Detect which cell encompasses the target text, then output its (x, y) center coordinate. 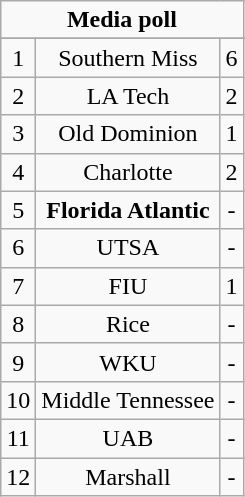
Charlotte (128, 172)
5 (18, 210)
7 (18, 286)
WKU (128, 362)
8 (18, 324)
3 (18, 134)
UTSA (128, 248)
Florida Atlantic (128, 210)
UAB (128, 438)
11 (18, 438)
Middle Tennessee (128, 400)
Old Dominion (128, 134)
10 (18, 400)
Marshall (128, 477)
9 (18, 362)
4 (18, 172)
FIU (128, 286)
LA Tech (128, 96)
Southern Miss (128, 58)
Rice (128, 324)
Media poll (122, 20)
12 (18, 477)
